For the text-containing cell, return its midpoint in (X, Y) coordinate format. 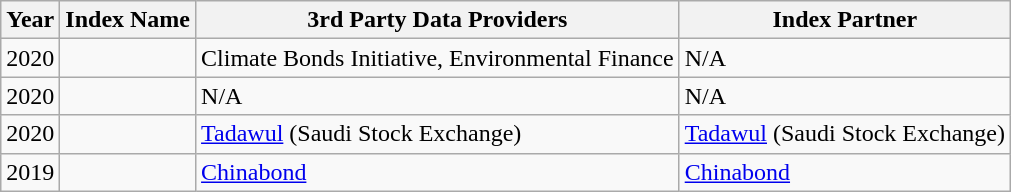
Index Partner (844, 20)
Year (30, 20)
3rd Party Data Providers (438, 20)
Index Name (128, 20)
2019 (30, 172)
Climate Bonds Initiative, Environmental Finance (438, 58)
